Detect which cell encompasses the target text, then output its (x, y) center coordinate. 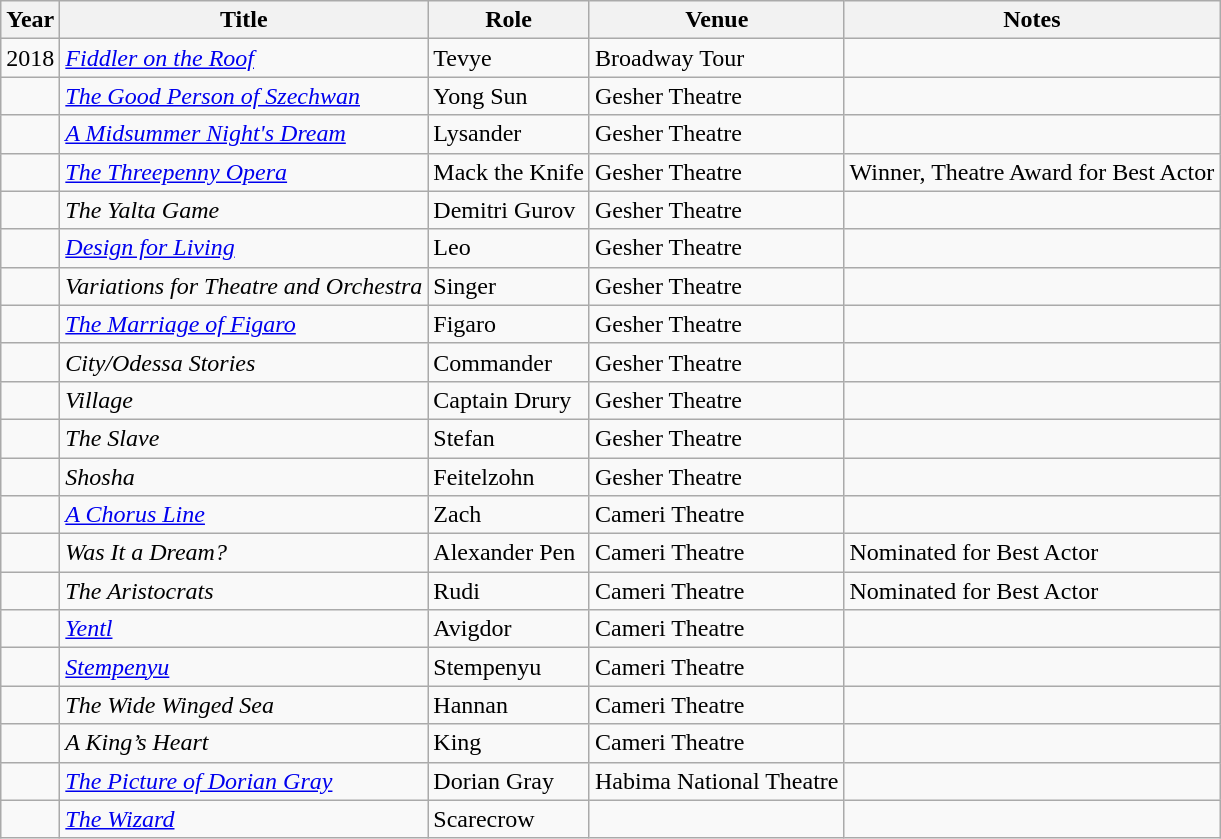
Feitelzohn (509, 477)
The Threepenny Opera (244, 172)
Yentl (244, 629)
King (509, 743)
Scarecrow (509, 819)
Year (30, 20)
Yong Sun (509, 96)
Figaro (509, 324)
A Chorus Line (244, 515)
The Wizard (244, 819)
Tevye (509, 58)
Mack the Knife (509, 172)
Role (509, 20)
Village (244, 400)
Design for Living (244, 248)
2018 (30, 58)
Winner, Theatre Award for Best Actor (1032, 172)
Variations for Theatre and Orchestra (244, 286)
Stefan (509, 438)
The Aristocrats (244, 591)
Shosha (244, 477)
Captain Drury (509, 400)
Demitri Gurov (509, 210)
Title (244, 20)
Dorian Gray (509, 781)
Avigdor (509, 629)
Hannan (509, 705)
Rudi (509, 591)
Broadway Tour (716, 58)
The Yalta Game (244, 210)
The Slave (244, 438)
Leo (509, 248)
Alexander Pen (509, 553)
Venue (716, 20)
Lysander (509, 134)
Was It a Dream? (244, 553)
Singer (509, 286)
A King’s Heart (244, 743)
Zach (509, 515)
Commander (509, 362)
The Wide Winged Sea (244, 705)
A Midsummer Night's Dream (244, 134)
Notes (1032, 20)
Fiddler on the Roof (244, 58)
Habima National Theatre (716, 781)
The Picture of Dorian Gray (244, 781)
City/Odessa Stories (244, 362)
The Marriage of Figaro (244, 324)
The Good Person of Szechwan (244, 96)
